Output the [X, Y] coordinate of the center of the cell containing the given text.  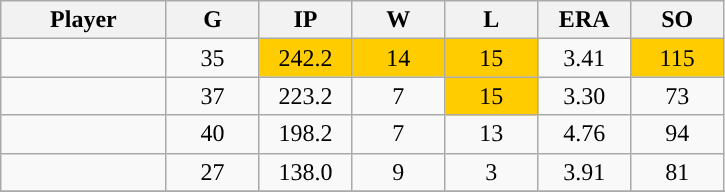
IP [306, 20]
73 [678, 96]
3 [492, 172]
13 [492, 134]
L [492, 20]
3.41 [584, 58]
242.2 [306, 58]
SO [678, 20]
Player [84, 20]
115 [678, 58]
223.2 [306, 96]
81 [678, 172]
9 [398, 172]
138.0 [306, 172]
4.76 [584, 134]
94 [678, 134]
27 [212, 172]
ERA [584, 20]
14 [398, 58]
3.91 [584, 172]
35 [212, 58]
40 [212, 134]
W [398, 20]
G [212, 20]
3.30 [584, 96]
37 [212, 96]
198.2 [306, 134]
